Output the (X, Y) coordinate of the center of the cell containing the given text.  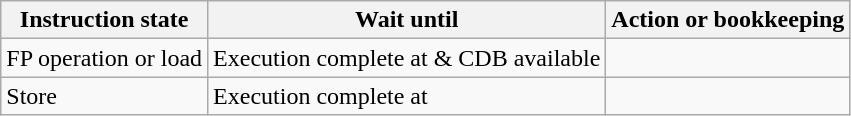
Execution complete at (407, 96)
Action or bookkeeping (728, 20)
Instruction state (104, 20)
Execution complete at & CDB available (407, 58)
FP operation or load (104, 58)
Store (104, 96)
Wait until (407, 20)
